Pinpoint the cell where the given text exists, returning its [X, Y] midpoint coordinate. 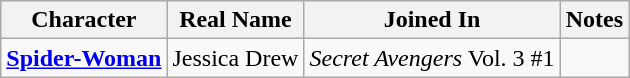
Character [84, 20]
Spider-Woman [84, 58]
Real Name [236, 20]
Joined In [432, 20]
Jessica Drew [236, 58]
Notes [594, 20]
Secret Avengers Vol. 3 #1 [432, 58]
